Find where the given text appears and provide that cell's center as [x, y] coordinate. 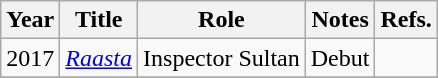
Year [30, 20]
2017 [30, 58]
Refs. [406, 20]
Raasta [99, 58]
Title [99, 20]
Debut [340, 58]
Role [222, 20]
Inspector Sultan [222, 58]
Notes [340, 20]
